Return (x, y) of the center of cell containing provided text 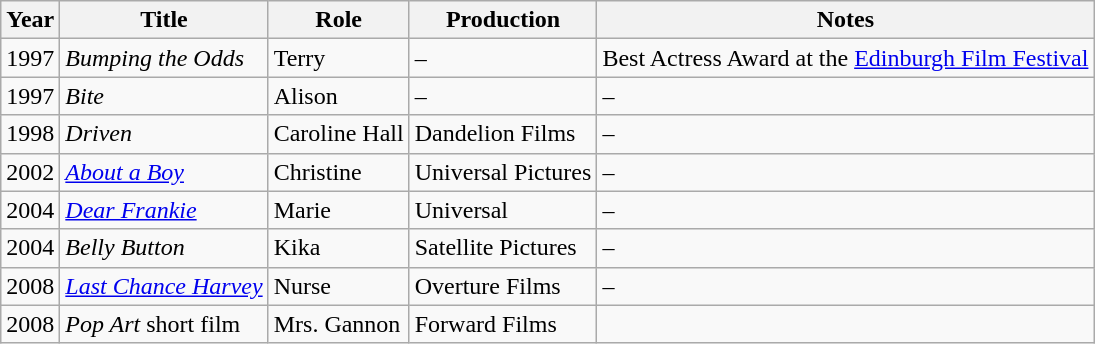
Notes (846, 20)
Satellite Pictures (503, 248)
Overture Films (503, 286)
Caroline Hall (338, 134)
Christine (338, 172)
Year (30, 20)
Dear Frankie (164, 210)
About a Boy (164, 172)
Terry (338, 58)
Driven (164, 134)
1998 (30, 134)
Role (338, 20)
Universal Pictures (503, 172)
Universal (503, 210)
Title (164, 20)
Marie (338, 210)
2002 (30, 172)
Kika (338, 248)
Last Chance Harvey (164, 286)
Alison (338, 96)
Nurse (338, 286)
Mrs. Gannon (338, 324)
Bite (164, 96)
Belly Button (164, 248)
Pop Art short film (164, 324)
Production (503, 20)
Best Actress Award at the Edinburgh Film Festival (846, 58)
Dandelion Films (503, 134)
Forward Films (503, 324)
Bumping the Odds (164, 58)
